From the cell containing the given text, extract its center point as [X, Y] coordinate. 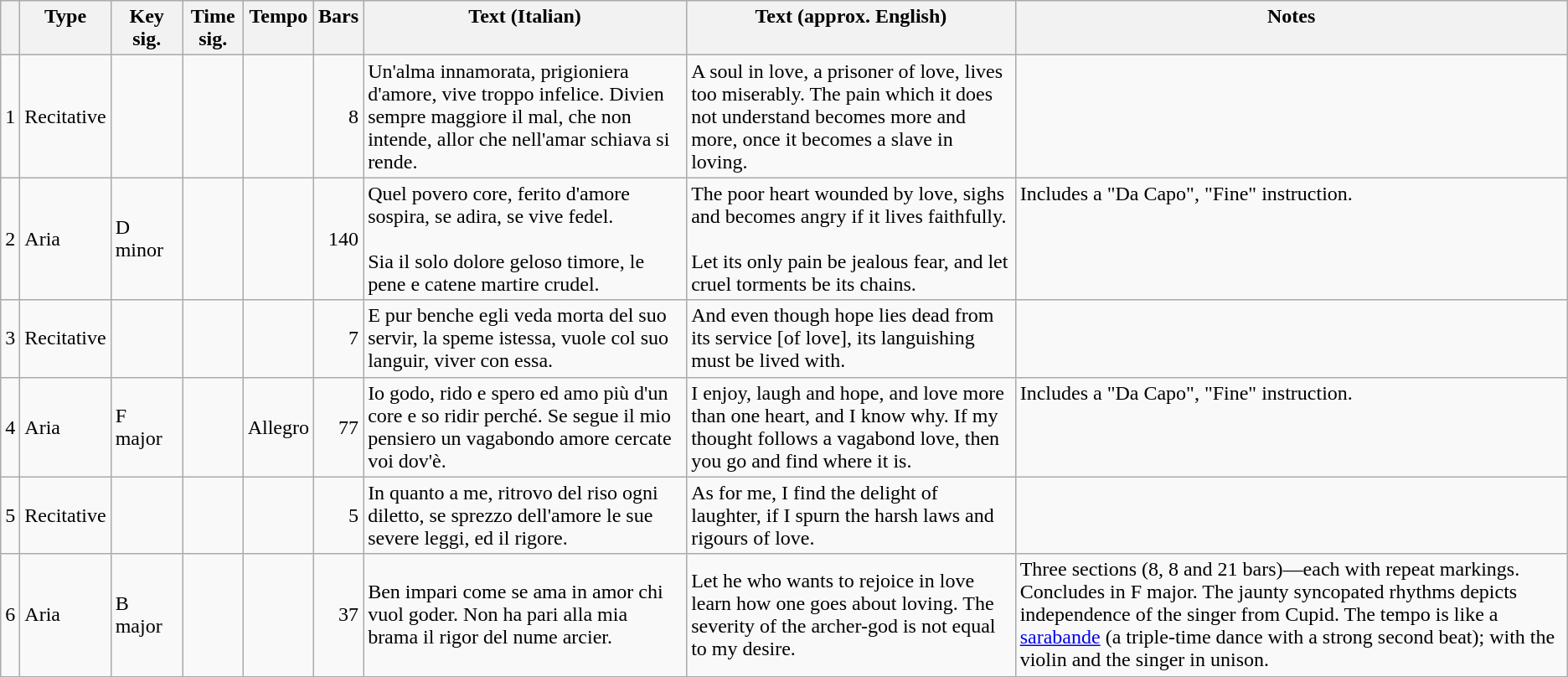
3 [10, 338]
E pur benche egli veda morta del suo servir, la speme istessa, vuole col suo languir, viver con essa. [525, 338]
37 [338, 615]
Type [65, 28]
I enjoy, laugh and hope, and love more than one heart, and I know why. If my thought follows a vagabond love, then you go and find where it is. [851, 427]
Bars [338, 28]
F major [147, 427]
Tempo [278, 28]
Let he who wants to rejoice in love learn how one goes about loving. The severity of the archer-god is not equal to my desire. [851, 615]
1 [10, 116]
77 [338, 427]
140 [338, 239]
Notes [1292, 28]
Text (Italian) [525, 28]
2 [10, 239]
B major [147, 615]
Key sig. [147, 28]
Un'alma innamorata, prigioniera d'amore, vive troppo infelice. Divien sempre maggiore il mal, che non intende, allor che nell'amar schiava si rende. [525, 116]
Quel povero core, ferito d'amore sospira, se adira, se vive fedel.Sia il solo dolore geloso timore, le pene e catene martire crudel. [525, 239]
7 [338, 338]
Allegro [278, 427]
6 [10, 615]
And even though hope lies dead from its service [of love], its languishing must be lived with. [851, 338]
Time sig. [213, 28]
Text (approx. English) [851, 28]
D minor [147, 239]
4 [10, 427]
As for me, I find the delight of laughter, if I spurn the harsh laws and rigours of love. [851, 515]
8 [338, 116]
Ben impari come se ama in amor chi vuol goder. Non ha pari alla mia brama il rigor del nume arcier. [525, 615]
Io godo, rido e spero ed amo più d'un core e so ridir perché. Se segue il mio pensiero un vagabondo amore cercate voi dov'è. [525, 427]
In quanto a me, ritrovo del riso ogni diletto, se sprezzo dell'amore le sue severe leggi, ed il rigore. [525, 515]
